Locate the cell with the specified text and output its [X, Y] center coordinate. 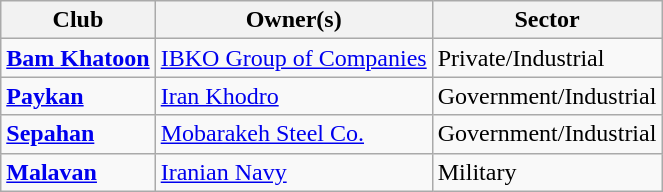
Sector [547, 20]
Military [547, 172]
Sepahan [78, 134]
Iran Khodro [294, 96]
Club [78, 20]
Malavan [78, 172]
Mobarakeh Steel Co. [294, 134]
Owner(s) [294, 20]
IBKO Group of Companies [294, 58]
Paykan [78, 96]
Bam Khatoon [78, 58]
Private/Industrial [547, 58]
Iranian Navy [294, 172]
